Search for the cell housing the specified text and yield its [X, Y] center coordinate. 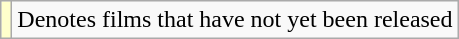
Denotes films that have not yet been released [235, 20]
